Determine the (X, Y) coordinate at the center of the cell enclosing the given text.  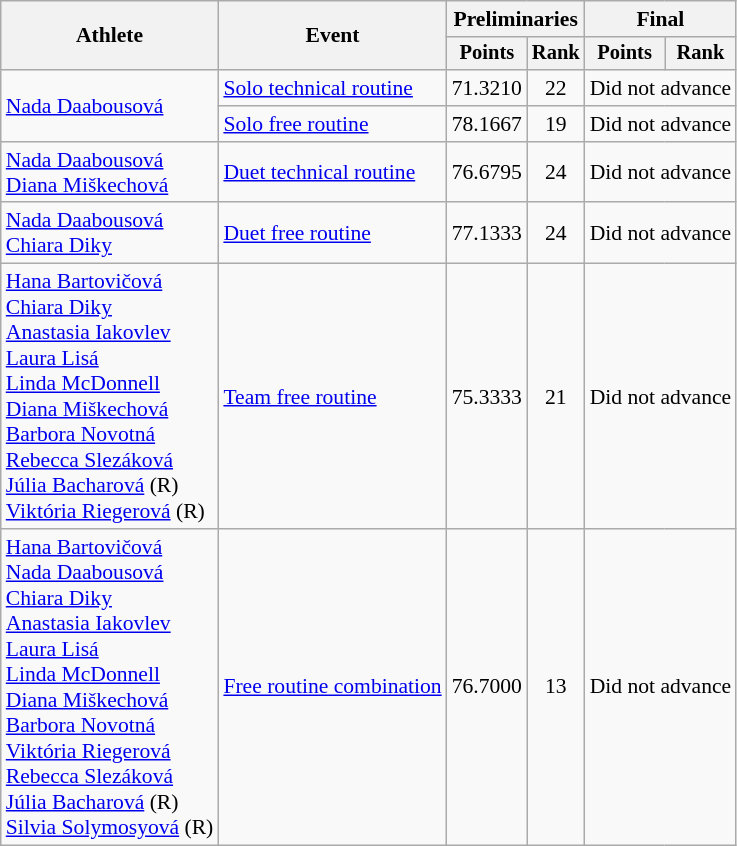
Team free routine (332, 396)
Solo free routine (332, 124)
13 (556, 687)
19 (556, 124)
21 (556, 396)
Duet technical routine (332, 172)
78.1667 (487, 124)
71.3210 (487, 88)
Nada DaabousováDiana Miškechová (110, 172)
77.1333 (487, 234)
Nada DaabousováChiara Diky (110, 234)
22 (556, 88)
75.3333 (487, 396)
Nada Daabousová (110, 106)
76.6795 (487, 172)
Solo technical routine (332, 88)
76.7000 (487, 687)
Athlete (110, 36)
Free routine combination (332, 687)
Final (661, 19)
Event (332, 36)
Preliminaries (516, 19)
Duet free routine (332, 234)
